Capture the cell that displays the provided text and extract its [x, y] central coordinate. 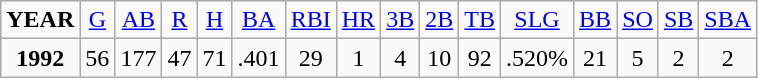
47 [180, 58]
TB [480, 20]
BA [258, 20]
4 [400, 58]
5 [638, 58]
29 [310, 58]
HR [358, 20]
21 [596, 58]
SB [678, 20]
YEAR [40, 20]
1 [358, 58]
G [98, 20]
SO [638, 20]
H [214, 20]
1992 [40, 58]
56 [98, 58]
.401 [258, 58]
BB [596, 20]
3B [400, 20]
2B [440, 20]
AB [138, 20]
R [180, 20]
RBI [310, 20]
SBA [728, 20]
92 [480, 58]
SLG [538, 20]
71 [214, 58]
177 [138, 58]
.520% [538, 58]
10 [440, 58]
